Return [X, Y] of the center of cell containing provided text 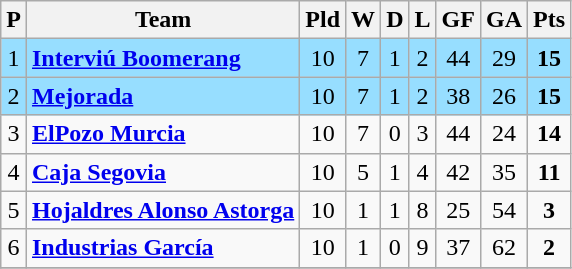
GF [458, 20]
42 [458, 172]
Caja Segovia [162, 172]
Industrias García [162, 248]
26 [504, 96]
9 [422, 248]
8 [422, 210]
14 [550, 134]
37 [458, 248]
62 [504, 248]
D [395, 20]
54 [504, 210]
GA [504, 20]
Mejorada [162, 96]
P [14, 20]
W [364, 20]
Team [162, 20]
Hojaldres Alonso Astorga [162, 210]
38 [458, 96]
ElPozo Murcia [162, 134]
Pld [323, 20]
Pts [550, 20]
6 [14, 248]
24 [504, 134]
11 [550, 172]
29 [504, 58]
L [422, 20]
35 [504, 172]
25 [458, 210]
Interviú Boomerang [162, 58]
